From the cell containing the given text, extract its center point as [x, y] coordinate. 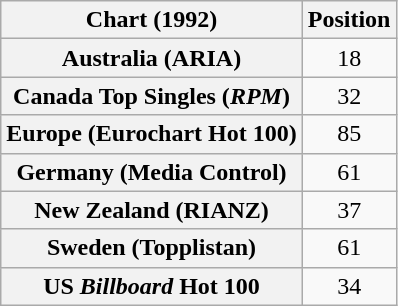
Canada Top Singles (RPM) [152, 96]
Germany (Media Control) [152, 172]
85 [349, 134]
Chart (1992) [152, 20]
New Zealand (RIANZ) [152, 210]
18 [349, 58]
Sweden (Topplistan) [152, 248]
Position [349, 20]
37 [349, 210]
Europe (Eurochart Hot 100) [152, 134]
32 [349, 96]
US Billboard Hot 100 [152, 286]
Australia (ARIA) [152, 58]
34 [349, 286]
